Pinpoint the cell where the given text exists, returning its [x, y] midpoint coordinate. 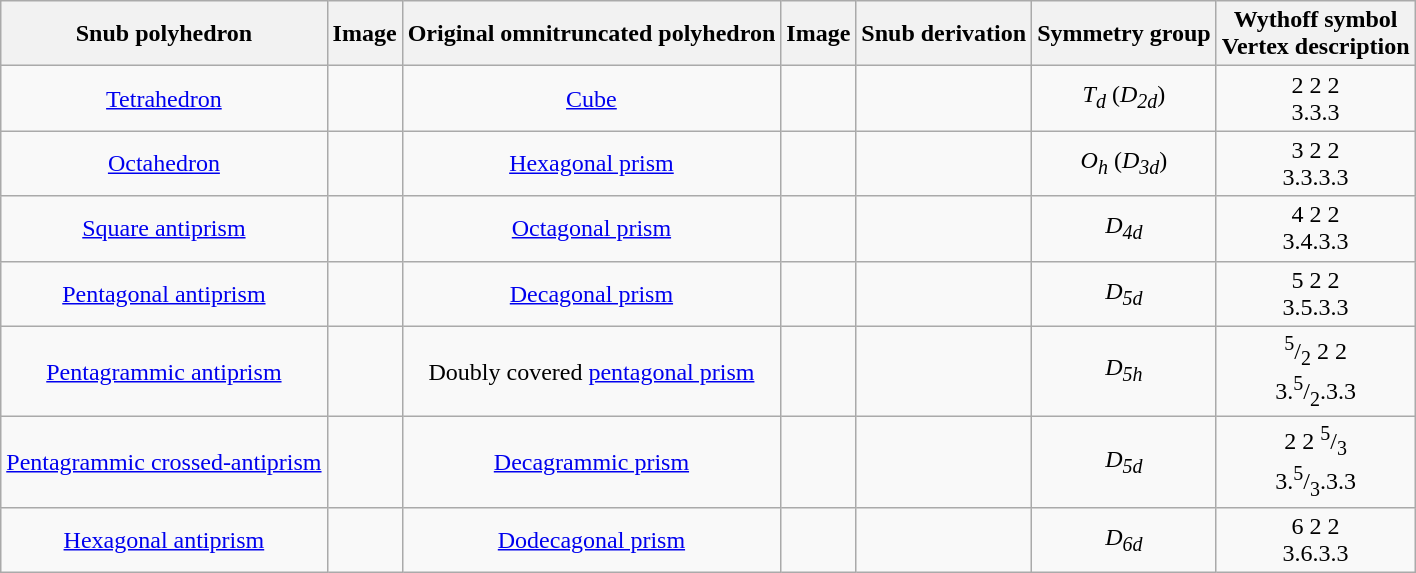
Octahedron [164, 164]
Doubly covered pentagonal prism [592, 372]
5/2 2 23.5/2.3.3 [1316, 372]
Original omnitruncated polyhedron [592, 34]
Octagonal prism [592, 228]
Pentagrammic antiprism [164, 372]
D6d [1124, 540]
6 2 23.6.3.3 [1316, 540]
Oh (D3d) [1124, 164]
2 2 23.3.3 [1316, 98]
Td (D2d) [1124, 98]
Square antiprism [164, 228]
Dodecagonal prism [592, 540]
Snub derivation [944, 34]
Pentagonal antiprism [164, 294]
Decagrammic prism [592, 462]
Tetrahedron [164, 98]
Cube [592, 98]
D5h [1124, 372]
4 2 23.4.3.3 [1316, 228]
2 2 5/33.5/3.3.3 [1316, 462]
Pentagrammic crossed-antiprism [164, 462]
Symmetry group [1124, 34]
5 2 23.5.3.3 [1316, 294]
Wythoff symbolVertex description [1316, 34]
Hexagonal antiprism [164, 540]
Snub polyhedron [164, 34]
3 2 23.3.3.3 [1316, 164]
Decagonal prism [592, 294]
D4d [1124, 228]
Hexagonal prism [592, 164]
